For the text-containing cell, return its midpoint in [X, Y] coordinate format. 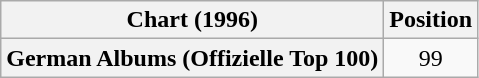
Chart (1996) [192, 20]
Position [431, 20]
99 [431, 58]
German Albums (Offizielle Top 100) [192, 58]
